Capture the cell that displays the provided text and extract its [X, Y] central coordinate. 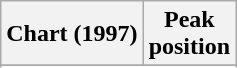
Chart (1997) [72, 34]
Peakposition [189, 34]
